Return [X, Y] of the center of cell containing provided text 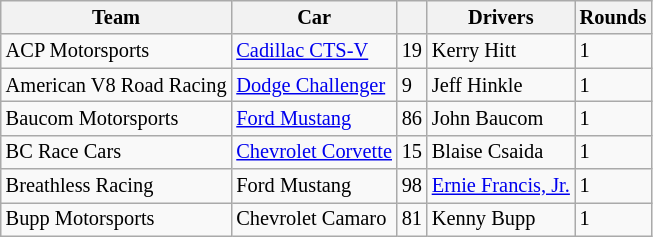
Chevrolet Corvette [314, 152]
Breathless Racing [116, 186]
9 [412, 85]
Car [314, 17]
Chevrolet Camaro [314, 219]
ACP Motorsports [116, 51]
Kenny Bupp [501, 219]
Dodge Challenger [314, 85]
Kerry Hitt [501, 51]
98 [412, 186]
19 [412, 51]
86 [412, 118]
Drivers [501, 17]
Jeff Hinkle [501, 85]
Blaise Csaida [501, 152]
Cadillac CTS-V [314, 51]
15 [412, 152]
John Baucom [501, 118]
Ernie Francis, Jr. [501, 186]
81 [412, 219]
Rounds [614, 17]
Baucom Motorsports [116, 118]
BC Race Cars [116, 152]
American V8 Road Racing [116, 85]
Team [116, 17]
Bupp Motorsports [116, 219]
